Scan for the cell matching the given text and deliver its [X, Y] coordinate at center. 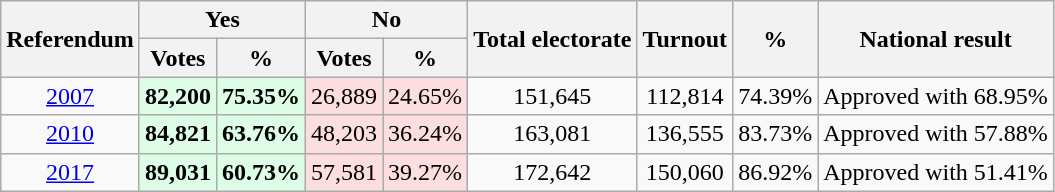
172,642 [552, 172]
89,031 [178, 172]
36.24% [426, 134]
Approved with 57.88% [936, 134]
Approved with 51.41% [936, 172]
48,203 [344, 134]
74.39% [776, 96]
84,821 [178, 134]
No [386, 20]
63.76% [260, 134]
National result [936, 39]
83.73% [776, 134]
2010 [70, 134]
Yes [222, 20]
24.65% [426, 96]
60.73% [260, 172]
Approved with 68.95% [936, 96]
Referendum [70, 39]
82,200 [178, 96]
2017 [70, 172]
136,555 [685, 134]
112,814 [685, 96]
57,581 [344, 172]
Total electorate [552, 39]
150,060 [685, 172]
163,081 [552, 134]
2007 [70, 96]
151,645 [552, 96]
39.27% [426, 172]
26,889 [344, 96]
86.92% [776, 172]
75.35% [260, 96]
Turnout [685, 39]
